For the text-containing cell, return its midpoint in (x, y) coordinate format. 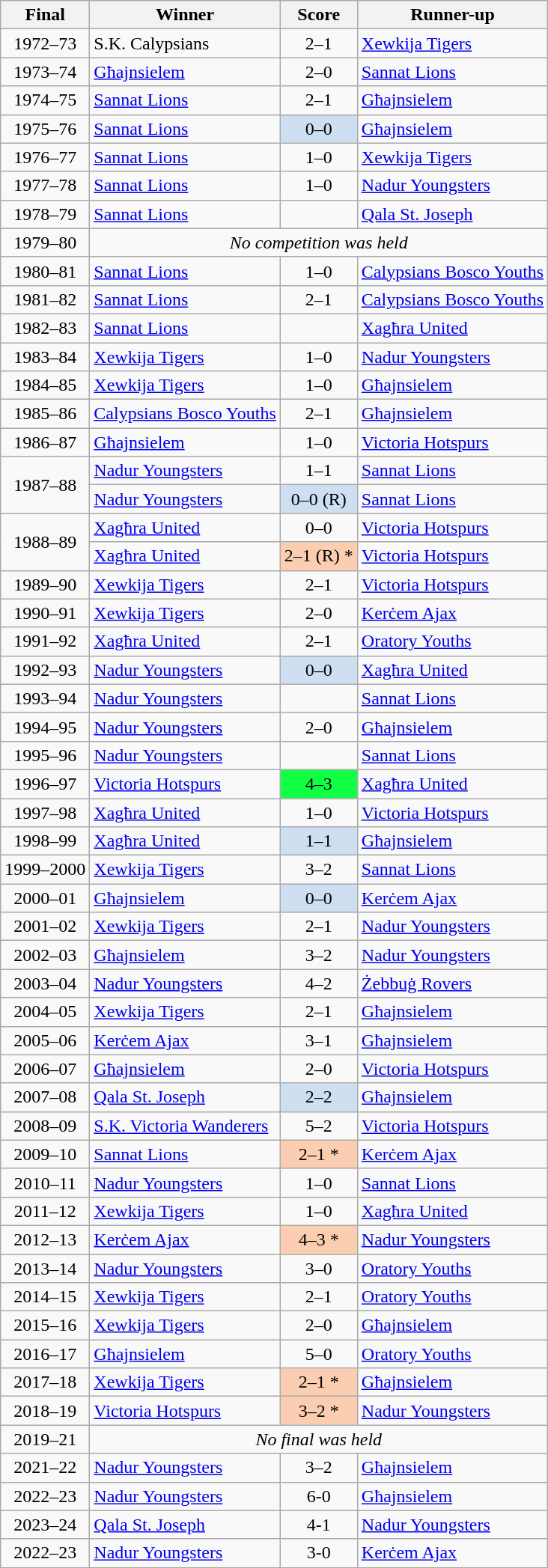
2010–11 (45, 1183)
2006–07 (45, 1069)
0–0 (R) (319, 499)
2001–02 (45, 927)
1977–78 (45, 186)
1975–76 (45, 129)
2017–18 (45, 1382)
2021–22 (45, 1468)
Final (45, 15)
1987–88 (45, 485)
2015–16 (45, 1326)
1998–99 (45, 841)
1993–94 (45, 698)
Runner-up (452, 15)
1972–73 (45, 43)
2012–13 (45, 1239)
1988–89 (45, 542)
2008–09 (45, 1126)
1978–79 (45, 214)
3–1 (319, 1040)
4-1 (319, 1525)
2016–17 (45, 1354)
1991–92 (45, 641)
1986–87 (45, 442)
2003–04 (45, 983)
2005–06 (45, 1040)
2011–12 (45, 1211)
2013–14 (45, 1269)
1996–97 (45, 784)
3–2 * (319, 1411)
6-0 (319, 1496)
1995–96 (45, 755)
S.K. Victoria Wanderers (185, 1126)
2004–05 (45, 1012)
4–2 (319, 983)
1976–77 (45, 157)
2018–19 (45, 1411)
S.K. Calypsians (185, 43)
2002–03 (45, 955)
1980–81 (45, 271)
1994–95 (45, 727)
2007–08 (45, 1097)
1982–83 (45, 328)
1992–93 (45, 670)
2009–10 (45, 1154)
3–0 (319, 1269)
1973–74 (45, 72)
1984–85 (45, 385)
1997–98 (45, 812)
2023–24 (45, 1525)
No final was held (319, 1439)
2–2 (319, 1097)
1981–82 (45, 299)
1990–91 (45, 613)
4–3 (319, 784)
5–0 (319, 1354)
2–1 (R) * (319, 556)
Score (319, 15)
1979–80 (45, 242)
1974–75 (45, 100)
2019–21 (45, 1439)
5–2 (319, 1126)
1983–84 (45, 357)
1989–90 (45, 585)
1985–86 (45, 414)
Żebbuġ Rovers (452, 983)
Winner (185, 15)
No competition was held (319, 242)
4–3 * (319, 1239)
3-0 (319, 1553)
2014–15 (45, 1297)
2000–01 (45, 898)
1999–2000 (45, 870)
